Output the [x, y] coordinate of the center of the cell containing the given text.  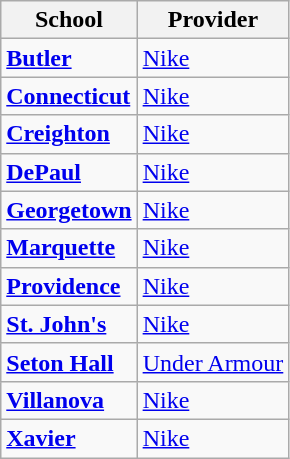
School [69, 20]
Provider [213, 20]
Under Armour [213, 362]
Villanova [69, 400]
Georgetown [69, 210]
Marquette [69, 248]
Xavier [69, 438]
Creighton [69, 134]
Connecticut [69, 96]
St. John's [69, 324]
DePaul [69, 172]
Providence [69, 286]
Seton Hall [69, 362]
Butler [69, 58]
